Output the (x, y) coordinate of the center of the cell containing the given text.  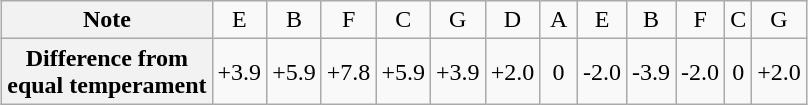
A (559, 20)
D (512, 20)
Difference fromequal temperament (107, 72)
+7.8 (348, 72)
Note (107, 20)
-3.9 (652, 72)
